Return the [X, Y] coordinate for the center point of the cell that contains the specified text.  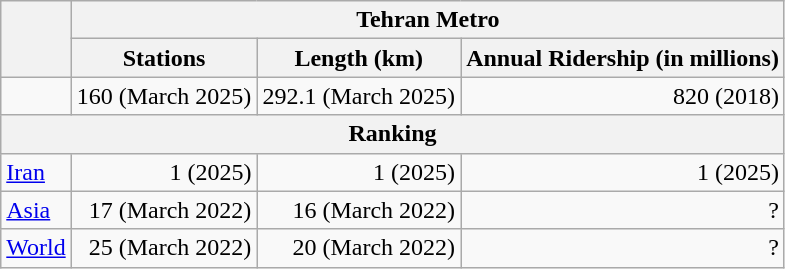
Ranking [393, 134]
Length (km) [359, 58]
20 (March 2022) [359, 248]
17 (March 2022) [164, 210]
16 (March 2022) [359, 210]
Asia [36, 210]
Stations [164, 58]
25 (March 2022) [164, 248]
Iran [36, 172]
Tehran Metro [428, 20]
World [36, 248]
820 (2018) [623, 96]
Annual Ridership (in millions) [623, 58]
292.1 (March 2025) [359, 96]
160 (March 2025) [164, 96]
